Detect which cell encompasses the target text, then output its [x, y] center coordinate. 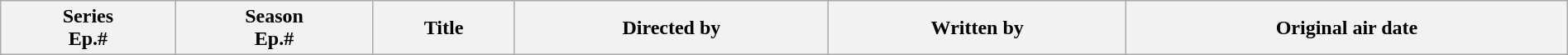
Title [443, 28]
SeriesEp.# [88, 28]
Original air date [1347, 28]
Directed by [672, 28]
Written by [978, 28]
SeasonEp.# [275, 28]
